Locate the cell with the specified text and output its [X, Y] center coordinate. 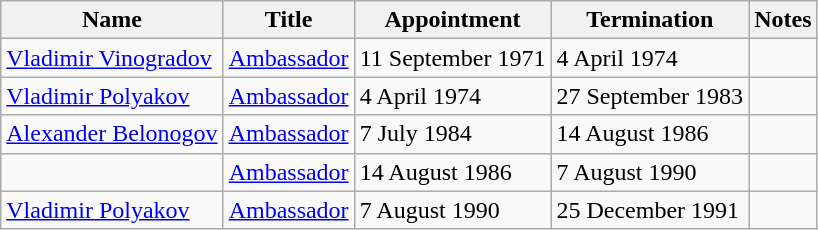
Alexander Belonogov [112, 134]
25 December 1991 [650, 210]
27 September 1983 [650, 96]
Name [112, 20]
Title [288, 20]
Notes [783, 20]
Appointment [452, 20]
Termination [650, 20]
11 September 1971 [452, 58]
7 July 1984 [452, 134]
Vladimir Vinogradov [112, 58]
